Search for the cell housing the specified text and yield its (X, Y) center coordinate. 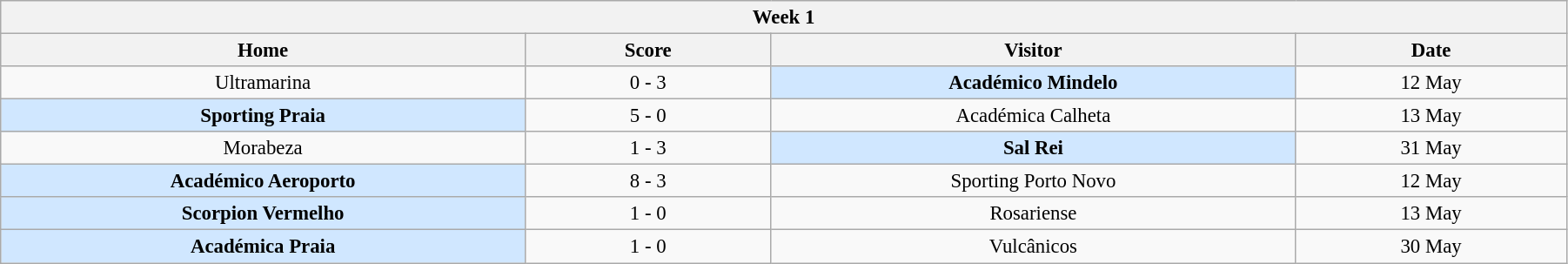
Scorpion Vermelho (263, 213)
Morabeza (263, 148)
Date (1431, 51)
Score (647, 51)
Ultramarina (263, 83)
5 - 0 (647, 116)
8 - 3 (647, 181)
Week 1 (784, 17)
Académica Calheta (1034, 116)
Académico Aeroporto (263, 181)
Sporting Praia (263, 116)
Vulcânicos (1034, 247)
31 May (1431, 148)
Home (263, 51)
0 - 3 (647, 83)
1 - 3 (647, 148)
Sal Rei (1034, 148)
Sporting Porto Novo (1034, 181)
Rosariense (1034, 213)
Académico Mindelo (1034, 83)
Visitor (1034, 51)
30 May (1431, 247)
Académica Praia (263, 247)
